Find where the given text appears and provide that cell's center as (x, y) coordinate. 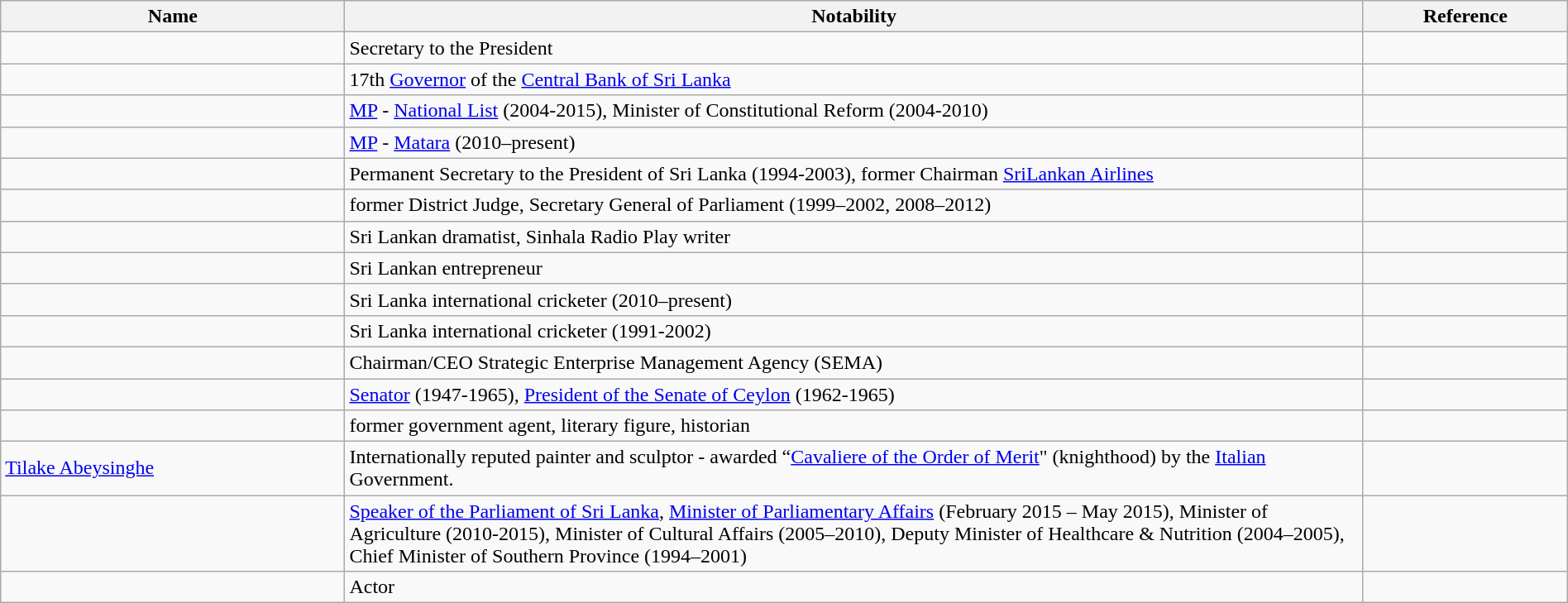
former District Judge, Secretary General of Parliament (1999–2002, 2008–2012) (853, 205)
Sri Lanka international cricketer (2010–present) (853, 299)
Tilake Abeysinghe (173, 468)
MP - Matara (2010–present) (853, 142)
Secretary to the President (853, 48)
Sri Lankan dramatist, Sinhala Radio Play writer (853, 237)
Notability (853, 17)
Internationally reputed painter and sculptor - awarded “Cavaliere of the Order of Merit" (knighthood) by the Italian Government. (853, 468)
Reference (1465, 17)
Actor (853, 587)
Sri Lanka international cricketer (1991-2002) (853, 331)
Senator (1947-1965), President of the Senate of Ceylon (1962-1965) (853, 395)
former government agent, literary figure, historian (853, 426)
Name (173, 17)
Chairman/CEO Strategic Enterprise Management Agency (SEMA) (853, 362)
17th Governor of the Central Bank of Sri Lanka (853, 79)
MP - National List (2004-2015), Minister of Constitutional Reform (2004-2010) (853, 111)
Permanent Secretary to the President of Sri Lanka (1994-2003), former Chairman SriLankan Airlines (853, 174)
Sri Lankan entrepreneur (853, 268)
